Return [x, y] of the center of cell containing provided text 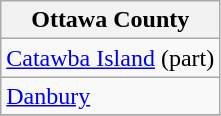
Ottawa County [110, 20]
Danbury [110, 96]
Catawba Island (part) [110, 58]
